Scan for the cell matching the given text and deliver its [X, Y] coordinate at center. 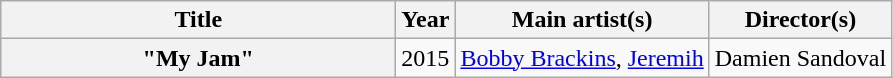
Title [198, 20]
Bobby Brackins, Jeremih [582, 58]
Main artist(s) [582, 20]
2015 [426, 58]
Year [426, 20]
Director(s) [800, 20]
"My Jam" [198, 58]
Damien Sandoval [800, 58]
